Return the [X, Y] coordinate for the center point of the cell that contains the specified text.  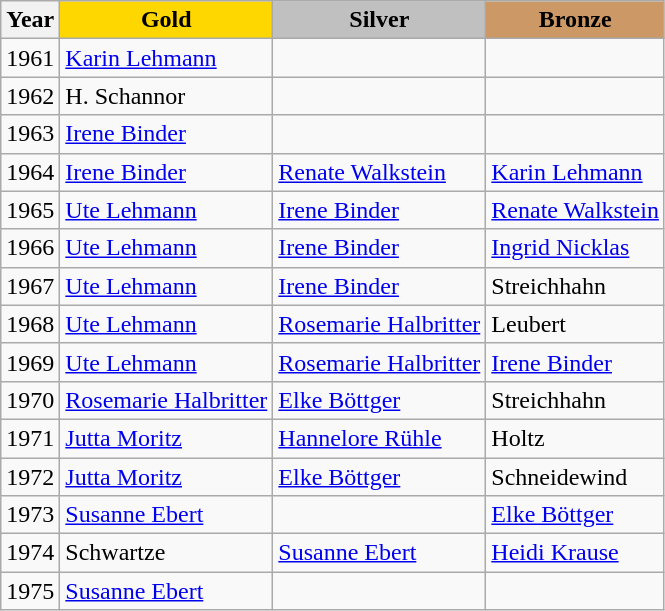
1966 [30, 248]
Schneidewind [576, 477]
Silver [380, 20]
Gold [166, 20]
Year [30, 20]
Hannelore Rühle [380, 438]
1973 [30, 515]
1970 [30, 400]
1967 [30, 286]
Schwartze [166, 553]
1971 [30, 438]
1961 [30, 58]
Ingrid Nicklas [576, 248]
1963 [30, 134]
Bronze [576, 20]
Holtz [576, 438]
Heidi Krause [576, 553]
H. Schannor [166, 96]
1968 [30, 324]
1964 [30, 172]
1975 [30, 591]
1969 [30, 362]
1972 [30, 477]
1974 [30, 553]
Leubert [576, 324]
1962 [30, 96]
1965 [30, 210]
